For the text-containing cell, return its midpoint in (X, Y) coordinate format. 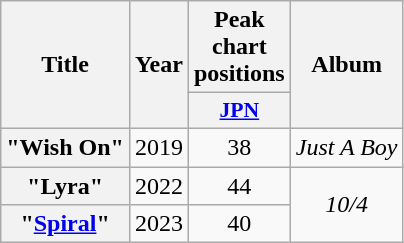
"Spiral" (66, 224)
2022 (158, 185)
Year (158, 65)
"Lyra" (66, 185)
2023 (158, 224)
JPN (239, 111)
"Wish On" (66, 147)
10/4 (346, 204)
Album (346, 65)
Title (66, 65)
2019 (158, 147)
Peak chart positions (239, 47)
40 (239, 224)
Just A Boy (346, 147)
38 (239, 147)
44 (239, 185)
